Determine the (x, y) coordinate at the center of the cell enclosing the given text.  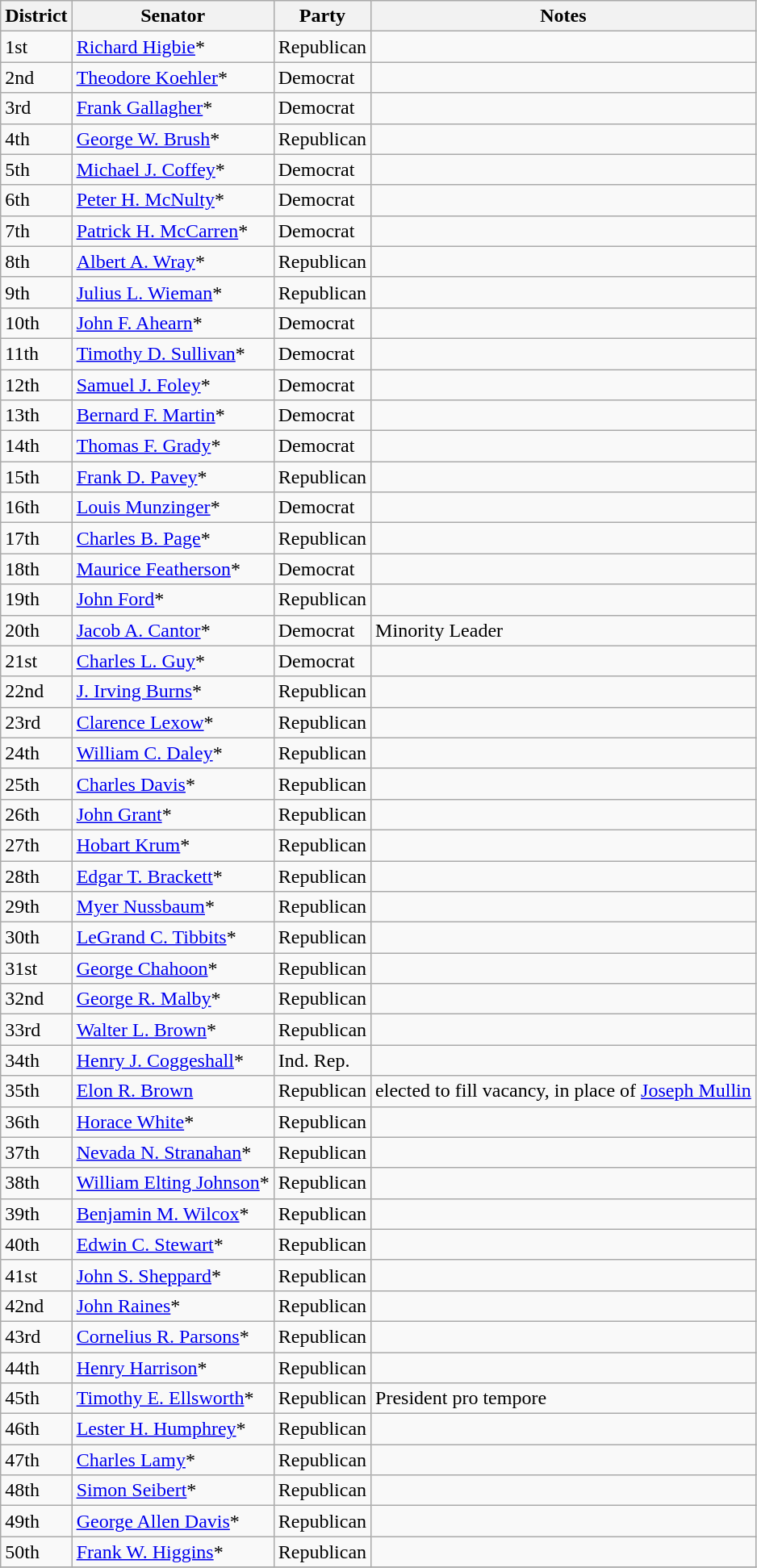
Charles B. Page* (173, 538)
27th (36, 845)
35th (36, 1091)
Jacob A. Cantor* (173, 630)
3rd (36, 108)
Theodore Koehler* (173, 77)
36th (36, 1122)
21st (36, 661)
Thomas F. Grady* (173, 446)
Edwin C. Stewart* (173, 1244)
elected to fill vacancy, in place of Joseph Mullin (563, 1091)
23rd (36, 722)
Maurice Featherson* (173, 569)
Myer Nussbaum* (173, 907)
Peter H. McNulty* (173, 200)
32nd (36, 999)
14th (36, 446)
11th (36, 353)
10th (36, 323)
2nd (36, 77)
President pro tempore (563, 1399)
26th (36, 814)
15th (36, 477)
6th (36, 200)
48th (36, 1491)
John Raines* (173, 1306)
47th (36, 1460)
43rd (36, 1336)
Henry Harrison* (173, 1368)
Elon R. Brown (173, 1091)
Horace White* (173, 1122)
7th (36, 231)
Richard Higbie* (173, 47)
29th (36, 907)
Henry J. Coggeshall* (173, 1060)
Charles Davis* (173, 784)
J. Irving Burns* (173, 692)
Patrick H. McCarren* (173, 231)
John F. Ahearn* (173, 323)
Simon Seibert* (173, 1491)
Hobart Krum* (173, 845)
50th (36, 1552)
17th (36, 538)
5th (36, 169)
46th (36, 1429)
George Allen Davis* (173, 1521)
13th (36, 416)
42nd (36, 1306)
Party (322, 16)
18th (36, 569)
37th (36, 1152)
John Ford* (173, 600)
4th (36, 139)
31st (36, 968)
Charles L. Guy* (173, 661)
34th (36, 1060)
9th (36, 292)
Timothy D. Sullivan* (173, 353)
William Elting Johnson* (173, 1183)
Charles Lamy* (173, 1460)
Lester H. Humphrey* (173, 1429)
33rd (36, 1030)
Edgar T. Brackett* (173, 876)
24th (36, 753)
45th (36, 1399)
Samuel J. Foley* (173, 385)
George R. Malby* (173, 999)
District (36, 16)
19th (36, 600)
Julius L. Wieman* (173, 292)
Notes (563, 16)
49th (36, 1521)
20th (36, 630)
Cornelius R. Parsons* (173, 1336)
LeGrand C. Tibbits* (173, 938)
Clarence Lexow* (173, 722)
44th (36, 1368)
Benjamin M. Wilcox* (173, 1214)
Frank Gallagher* (173, 108)
Nevada N. Stranahan* (173, 1152)
Ind. Rep. (322, 1060)
Michael J. Coffey* (173, 169)
Bernard F. Martin* (173, 416)
Frank W. Higgins* (173, 1552)
William C. Daley* (173, 753)
38th (36, 1183)
40th (36, 1244)
Frank D. Pavey* (173, 477)
1st (36, 47)
41st (36, 1275)
12th (36, 385)
8th (36, 261)
28th (36, 876)
39th (36, 1214)
George W. Brush* (173, 139)
Senator (173, 16)
22nd (36, 692)
John S. Sheppard* (173, 1275)
30th (36, 938)
John Grant* (173, 814)
Walter L. Brown* (173, 1030)
Albert A. Wray* (173, 261)
George Chahoon* (173, 968)
Louis Munzinger* (173, 508)
Minority Leader (563, 630)
Timothy E. Ellsworth* (173, 1399)
16th (36, 508)
25th (36, 784)
